Identify which cell holds the provided text, then report its [X, Y] central coordinate. 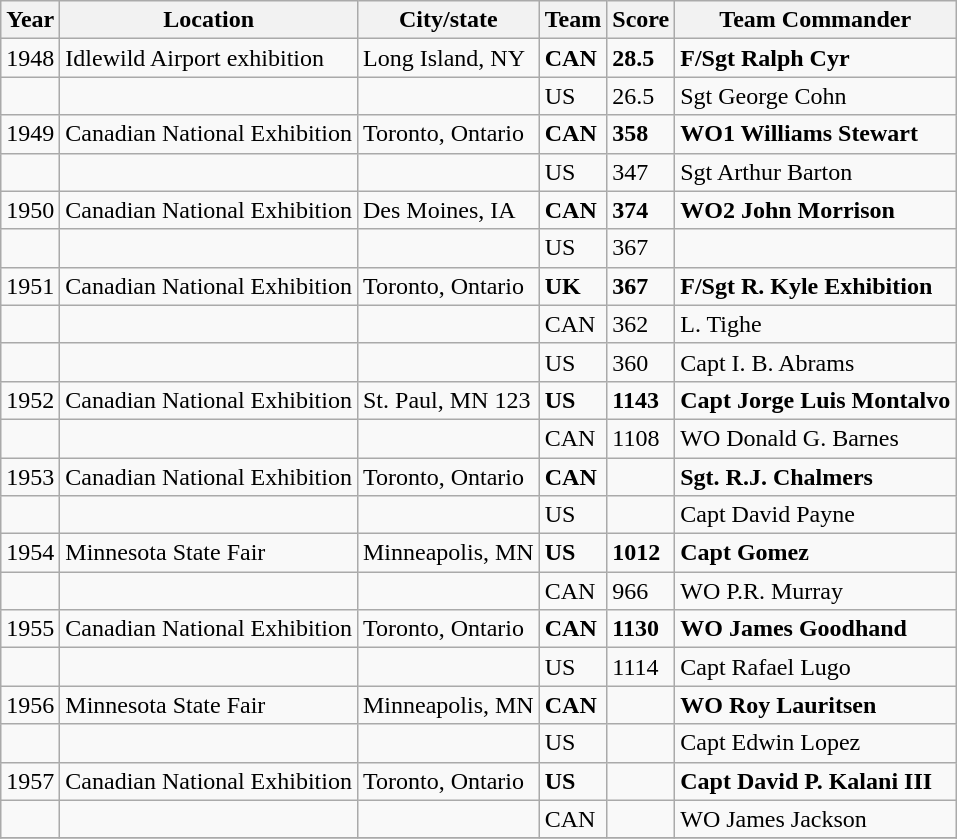
WO P.R. Murray [816, 591]
362 [641, 324]
1955 [30, 629]
Score [641, 20]
Capt Rafael Lugo [816, 667]
1143 [641, 400]
360 [641, 362]
Des Moines, IA [448, 210]
Idlewild Airport exhibition [209, 58]
Location [209, 20]
1012 [641, 553]
1114 [641, 667]
St. Paul, MN 123 [448, 400]
1949 [30, 134]
28.5 [641, 58]
Sgt. R.J. Chalmers [816, 477]
Sgt Arthur Barton [816, 172]
Sgt George Cohn [816, 96]
26.5 [641, 96]
WO James Goodhand [816, 629]
UK [573, 286]
L. Tighe [816, 324]
Capt Jorge Luis Montalvo [816, 400]
1948 [30, 58]
F/Sgt Ralph Cyr [816, 58]
City/state [448, 20]
358 [641, 134]
1952 [30, 400]
1956 [30, 705]
Team Commander [816, 20]
1957 [30, 781]
Long Island, NY [448, 58]
1953 [30, 477]
Team [573, 20]
1951 [30, 286]
Year [30, 20]
WO James Jackson [816, 819]
WO Donald G. Barnes [816, 438]
Capt Edwin Lopez [816, 743]
374 [641, 210]
1108 [641, 438]
1950 [30, 210]
WO1 Williams Stewart [816, 134]
WO Roy Lauritsen [816, 705]
347 [641, 172]
WO2 John Morrison [816, 210]
Capt David Payne [816, 515]
F/Sgt R. Kyle Exhibition [816, 286]
1954 [30, 553]
Capt David P. Kalani III [816, 781]
Capt I. B. Abrams [816, 362]
Capt Gomez [816, 553]
966 [641, 591]
1130 [641, 629]
